Determine the (x, y) coordinate at the center of the cell enclosing the given text.  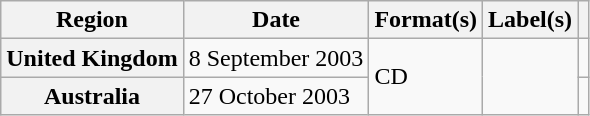
Format(s) (426, 20)
CD (426, 77)
Australia (92, 96)
Region (92, 20)
27 October 2003 (276, 96)
Date (276, 20)
United Kingdom (92, 58)
Label(s) (530, 20)
8 September 2003 (276, 58)
